Detect which cell encompasses the target text, then output its [x, y] center coordinate. 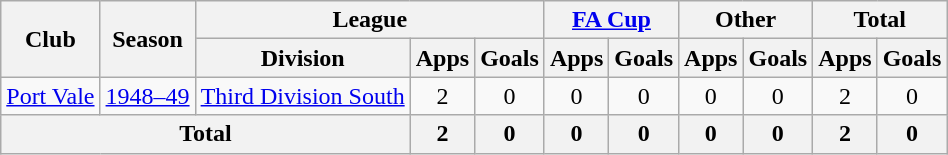
Division [302, 58]
Port Vale [50, 96]
Club [50, 39]
FA Cup [611, 20]
1948–49 [148, 96]
Third Division South [302, 96]
Other [746, 20]
Season [148, 39]
League [370, 20]
